Scan for the cell matching the given text and deliver its (X, Y) coordinate at center. 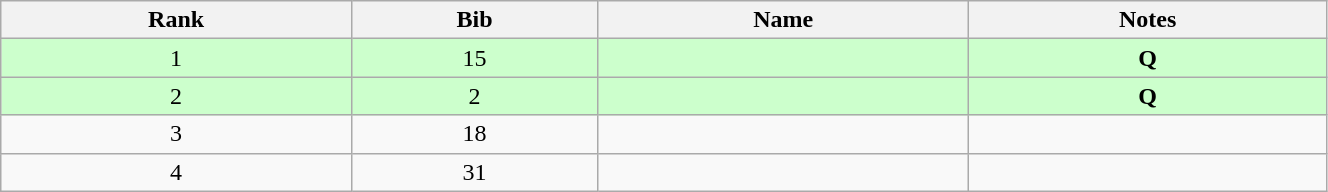
31 (474, 172)
Bib (474, 20)
3 (176, 134)
1 (176, 58)
Notes (1148, 20)
Rank (176, 20)
18 (474, 134)
4 (176, 172)
Name (784, 20)
15 (474, 58)
